Locate the cell with the specified text and output its [x, y] center coordinate. 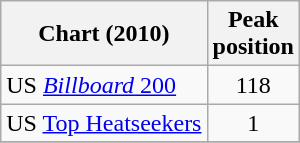
Peakposition [253, 34]
1 [253, 123]
US Top Heatseekers [104, 123]
Chart (2010) [104, 34]
US Billboard 200 [104, 85]
118 [253, 85]
